Extract the (x, y) coordinate from the center of the cell holding the provided text.  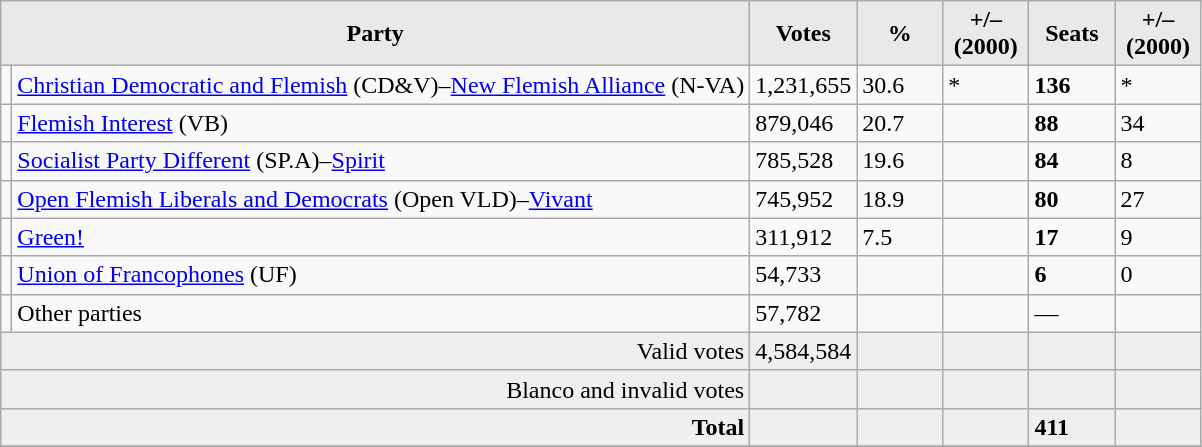
879,046 (804, 123)
19.6 (900, 161)
6 (1072, 275)
136 (1072, 85)
84 (1072, 161)
411 (1072, 427)
34 (1158, 123)
88 (1072, 123)
Party (376, 34)
Other parties (381, 313)
Flemish Interest (VB) (381, 123)
9 (1158, 237)
54,733 (804, 275)
7.5 (900, 237)
0 (1158, 275)
1,231,655 (804, 85)
Valid votes (376, 351)
Blanco and invalid votes (376, 389)
Union of Francophones (UF) (381, 275)
— (1072, 313)
17 (1072, 237)
30.6 (900, 85)
Seats (1072, 34)
57,782 (804, 313)
Christian Democratic and Flemish (CD&V)–New Flemish Alliance (N-VA) (381, 85)
Socialist Party Different (SP.A)–Spirit (381, 161)
8 (1158, 161)
745,952 (804, 199)
Votes (804, 34)
27 (1158, 199)
Green! (381, 237)
Open Flemish Liberals and Democrats (Open VLD)–Vivant (381, 199)
785,528 (804, 161)
311,912 (804, 237)
Total (376, 427)
4,584,584 (804, 351)
80 (1072, 199)
% (900, 34)
18.9 (900, 199)
20.7 (900, 123)
